Scan for the cell matching the given text and deliver its (x, y) coordinate at center. 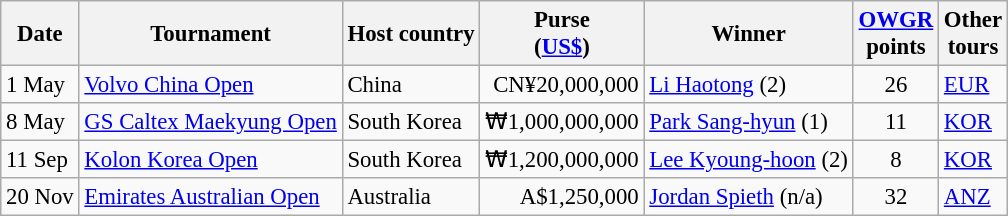
China (411, 85)
Winner (748, 34)
Host country (411, 34)
8 May (40, 122)
Date (40, 34)
Li Haotong (2) (748, 85)
ANZ (974, 197)
8 (896, 160)
Park Sang-hyun (1) (748, 122)
₩1,000,000,000 (562, 122)
GS Caltex Maekyung Open (210, 122)
A$1,250,000 (562, 197)
26 (896, 85)
11 Sep (40, 160)
Kolon Korea Open (210, 160)
Volvo China Open (210, 85)
EUR (974, 85)
CN¥20,000,000 (562, 85)
1 May (40, 85)
32 (896, 197)
OWGRpoints (896, 34)
Australia (411, 197)
Emirates Australian Open (210, 197)
20 Nov (40, 197)
Purse(US$) (562, 34)
Othertours (974, 34)
Tournament (210, 34)
Lee Kyoung-hoon (2) (748, 160)
₩1,200,000,000 (562, 160)
Jordan Spieth (n/a) (748, 197)
11 (896, 122)
